Identify which cell holds the provided text, then report its (X, Y) central coordinate. 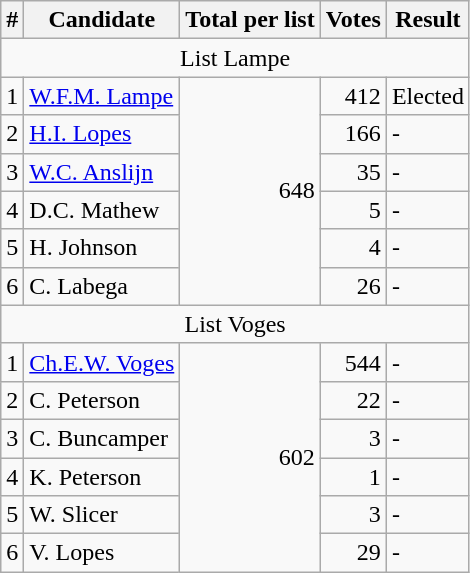
K. Peterson (102, 477)
List Lampe (236, 58)
W.F.M. Lampe (102, 96)
26 (353, 286)
Ch.E.W. Voges (102, 362)
D.C. Mathew (102, 210)
C. Peterson (102, 400)
# (12, 20)
544 (353, 362)
166 (353, 134)
412 (353, 96)
W. Slicer (102, 515)
Votes (353, 20)
Result (428, 20)
Candidate (102, 20)
W.C. Anslijn (102, 172)
35 (353, 172)
648 (250, 191)
V. Lopes (102, 553)
H.I. Lopes (102, 134)
Elected (428, 96)
602 (250, 457)
Total per list (250, 20)
List Voges (236, 324)
29 (353, 553)
C. Buncamper (102, 438)
22 (353, 400)
H. Johnson (102, 248)
C. Labega (102, 286)
